Detect which cell encompasses the target text, then output its (x, y) center coordinate. 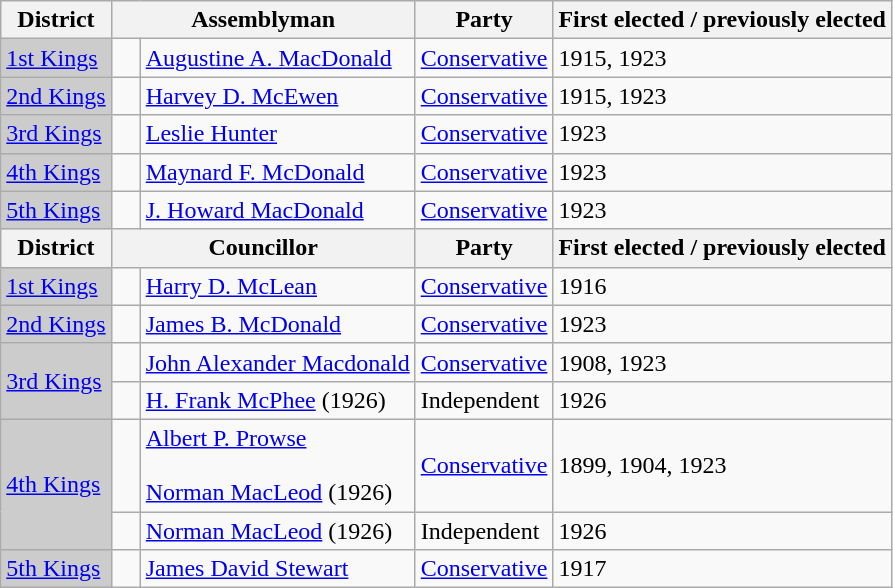
1908, 1923 (722, 362)
Norman MacLeod (1926) (278, 531)
Assemblyman (263, 20)
Leslie Hunter (278, 134)
1917 (722, 569)
James B. McDonald (278, 324)
1916 (722, 286)
John Alexander Macdonald (278, 362)
James David Stewart (278, 569)
Albert P. ProwseNorman MacLeod (1926) (278, 465)
J. Howard MacDonald (278, 210)
Augustine A. MacDonald (278, 58)
Councillor (263, 248)
Harvey D. McEwen (278, 96)
1899, 1904, 1923 (722, 465)
Harry D. McLean (278, 286)
Maynard F. McDonald (278, 172)
H. Frank McPhee (1926) (278, 400)
